Detect which cell encompasses the target text, then output its (X, Y) center coordinate. 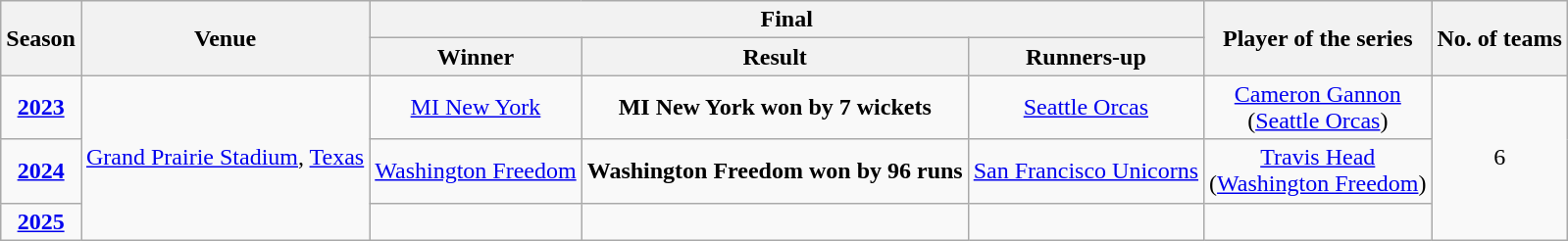
6 (1499, 158)
2024 (41, 170)
Winner (476, 57)
Runners-up (1086, 57)
Grand Prairie Stadium, Texas (225, 158)
Season (41, 38)
Player of the series (1318, 38)
Washington Freedom (476, 170)
Venue (225, 38)
MI New York (476, 108)
San Francisco Unicorns (1086, 170)
Cameron Gannon(Seattle Orcas) (1318, 108)
2023 (41, 108)
2025 (41, 221)
MI New York won by 7 wickets (775, 108)
Washington Freedom won by 96 runs (775, 170)
Travis Head(Washington Freedom) (1318, 170)
No. of teams (1499, 38)
Final (786, 20)
Result (775, 57)
Seattle Orcas (1086, 108)
